Search for the cell housing the specified text and yield its [X, Y] center coordinate. 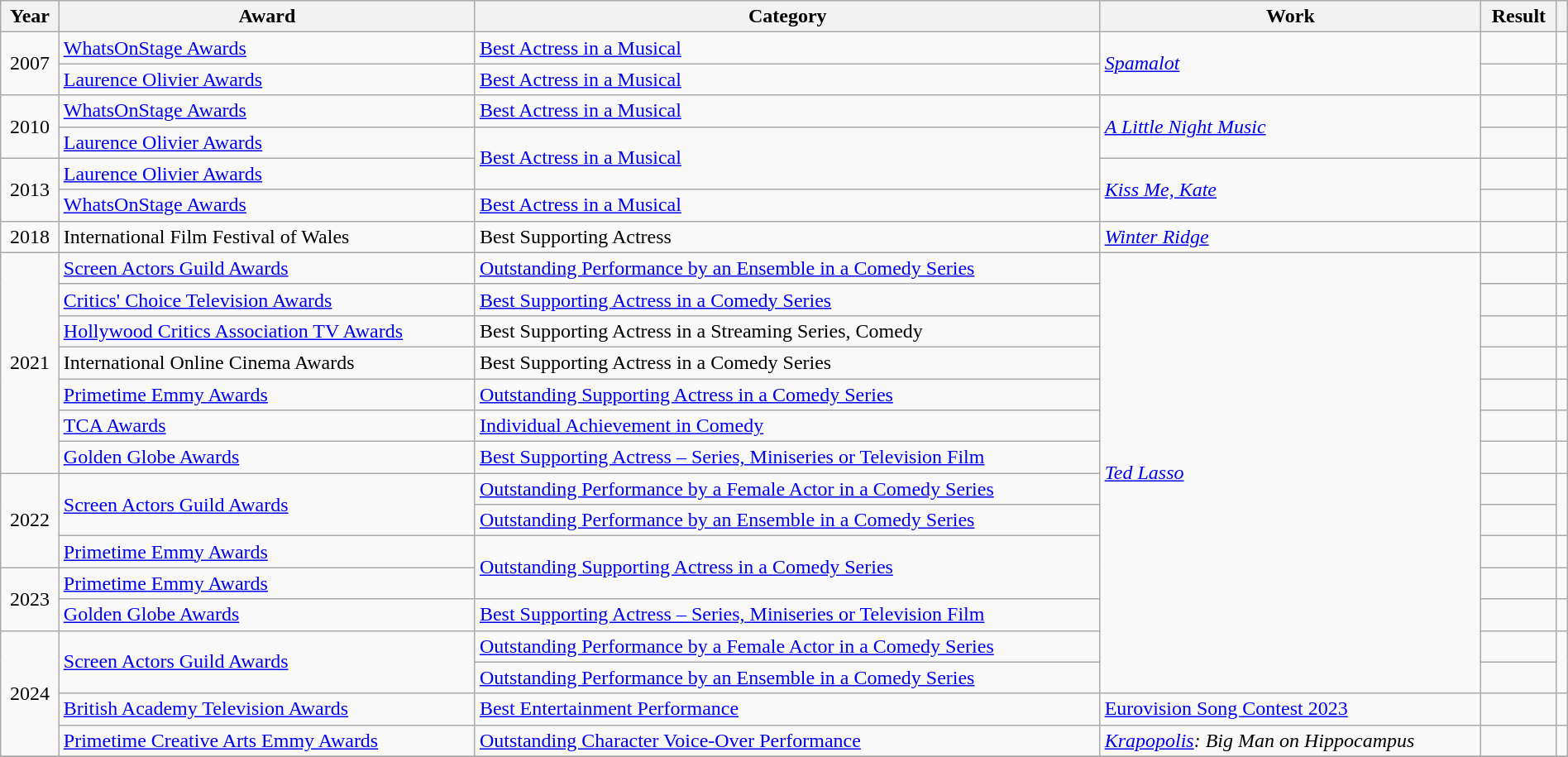
2018 [30, 237]
A Little Night Music [1290, 127]
Best Supporting Actress [787, 237]
Hollywood Critics Association TV Awards [266, 331]
International Film Festival of Wales [266, 237]
Result [1518, 17]
British Academy Television Awards [266, 709]
Category [787, 17]
2024 [30, 693]
International Online Cinema Awards [266, 362]
Individual Achievement in Comedy [787, 426]
Eurovision Song Contest 2023 [1290, 709]
Critics' Choice Television Awards [266, 299]
Outstanding Character Voice-Over Performance [787, 740]
Ted Lasso [1290, 473]
2007 [30, 64]
2013 [30, 189]
2021 [30, 362]
Spamalot [1290, 64]
Winter Ridge [1290, 237]
2010 [30, 127]
Work [1290, 17]
Year [30, 17]
Primetime Creative Arts Emmy Awards [266, 740]
2023 [30, 599]
Kiss Me, Kate [1290, 189]
Best Entertainment Performance [787, 709]
Award [266, 17]
Krapopolis: Big Man on Hippocampus [1290, 740]
TCA Awards [266, 426]
2022 [30, 520]
Best Supporting Actress in a Streaming Series, Comedy [787, 331]
